Find where the given text appears and provide that cell's center as [x, y] coordinate. 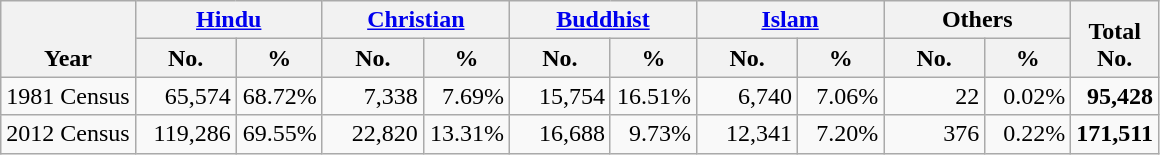
6,740 [748, 96]
Christian [416, 20]
Buddhist [602, 20]
16,688 [560, 134]
0.02% [1028, 96]
TotalNo. [1115, 39]
16.51% [653, 96]
1981 Census [68, 96]
7.20% [841, 134]
22 [934, 96]
69.55% [279, 134]
12,341 [748, 134]
15,754 [560, 96]
95,428 [1115, 96]
Hindu [228, 20]
65,574 [186, 96]
Others [978, 20]
7.06% [841, 96]
171,511 [1115, 134]
7.69% [466, 96]
0.22% [1028, 134]
7,338 [372, 96]
13.31% [466, 134]
Year [68, 39]
22,820 [372, 134]
68.72% [279, 96]
Islam [790, 20]
2012 Census [68, 134]
376 [934, 134]
9.73% [653, 134]
119,286 [186, 134]
